Provide the (X, Y) coordinate of the cell's center where the given text is located.  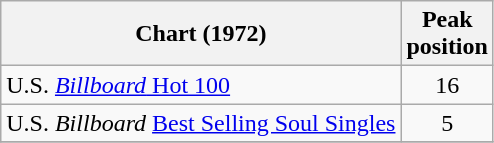
Peakposition (447, 34)
16 (447, 85)
Chart (1972) (201, 34)
U.S. Billboard Hot 100 (201, 85)
5 (447, 123)
U.S. Billboard Best Selling Soul Singles (201, 123)
